Scan for the cell matching the given text and deliver its (X, Y) coordinate at center. 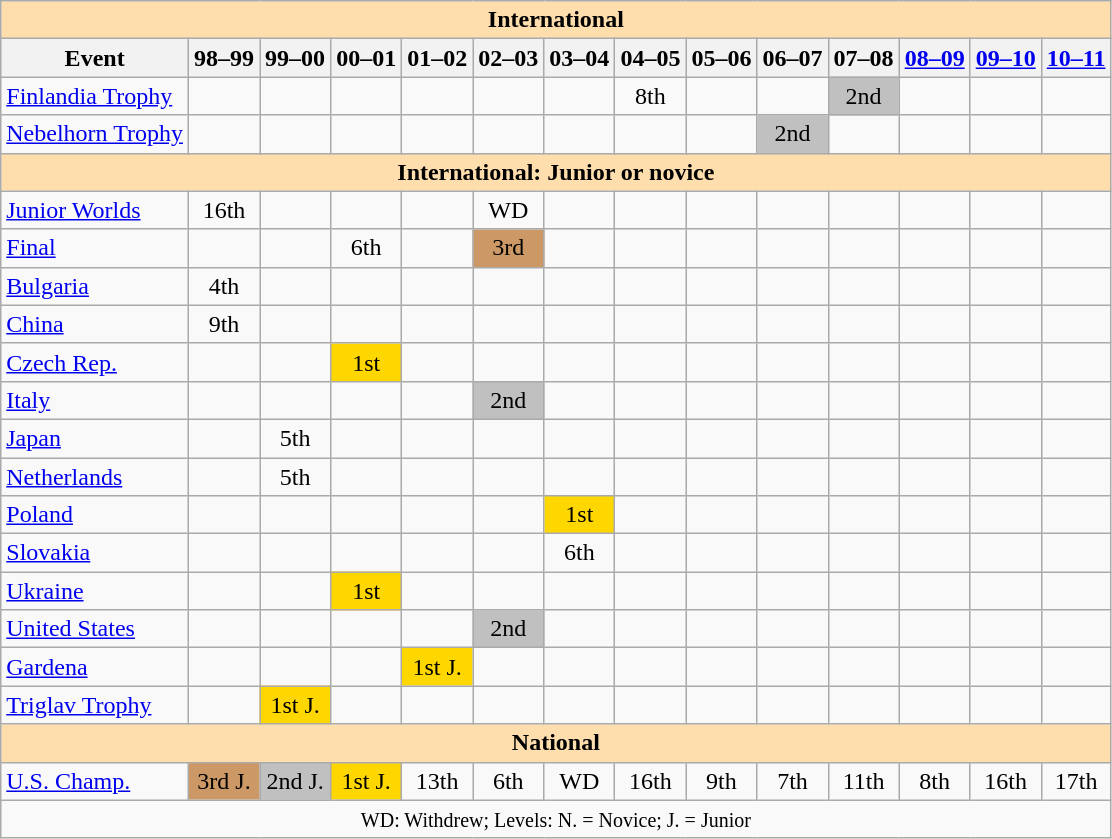
06–07 (792, 58)
Ukraine (95, 591)
Japan (95, 438)
17th (1076, 781)
Final (95, 248)
08–09 (934, 58)
United States (95, 629)
WD: Withdrew; Levels: N. = Novice; J. = Junior (556, 819)
Nebelhorn Trophy (95, 134)
Slovakia (95, 553)
7th (792, 781)
3rd (508, 248)
Junior Worlds (95, 210)
13th (438, 781)
02–03 (508, 58)
China (95, 324)
Netherlands (95, 477)
03–04 (580, 58)
00–01 (366, 58)
Poland (95, 515)
10–11 (1076, 58)
05–06 (722, 58)
04–05 (650, 58)
U.S. Champ. (95, 781)
99–00 (296, 58)
Event (95, 58)
01–02 (438, 58)
98–99 (224, 58)
4th (224, 286)
3rd J. (224, 781)
09–10 (1006, 58)
International: Junior or novice (556, 172)
Italy (95, 400)
Czech Rep. (95, 362)
Finlandia Trophy (95, 96)
Gardena (95, 667)
2nd J. (296, 781)
Bulgaria (95, 286)
National (556, 743)
11th (864, 781)
Triglav Trophy (95, 705)
07–08 (864, 58)
International (556, 20)
